Find where the given text appears and provide that cell's center as [x, y] coordinate. 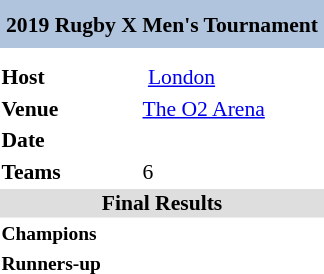
Venue [69, 108]
Teams [69, 172]
Host [69, 77]
6 [232, 172]
Final Results [162, 203]
The O2 Arena [232, 108]
London [232, 77]
Champions [69, 234]
2019 Rugby X Men's Tournament [162, 24]
Date [69, 140]
